Locate the cell with the specified text and output its (X, Y) center coordinate. 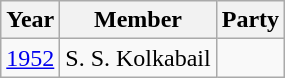
Party (250, 20)
S. S. Kolkabail (138, 58)
1952 (30, 58)
Year (30, 20)
Member (138, 20)
